Find where the given text appears and provide that cell's center as [x, y] coordinate. 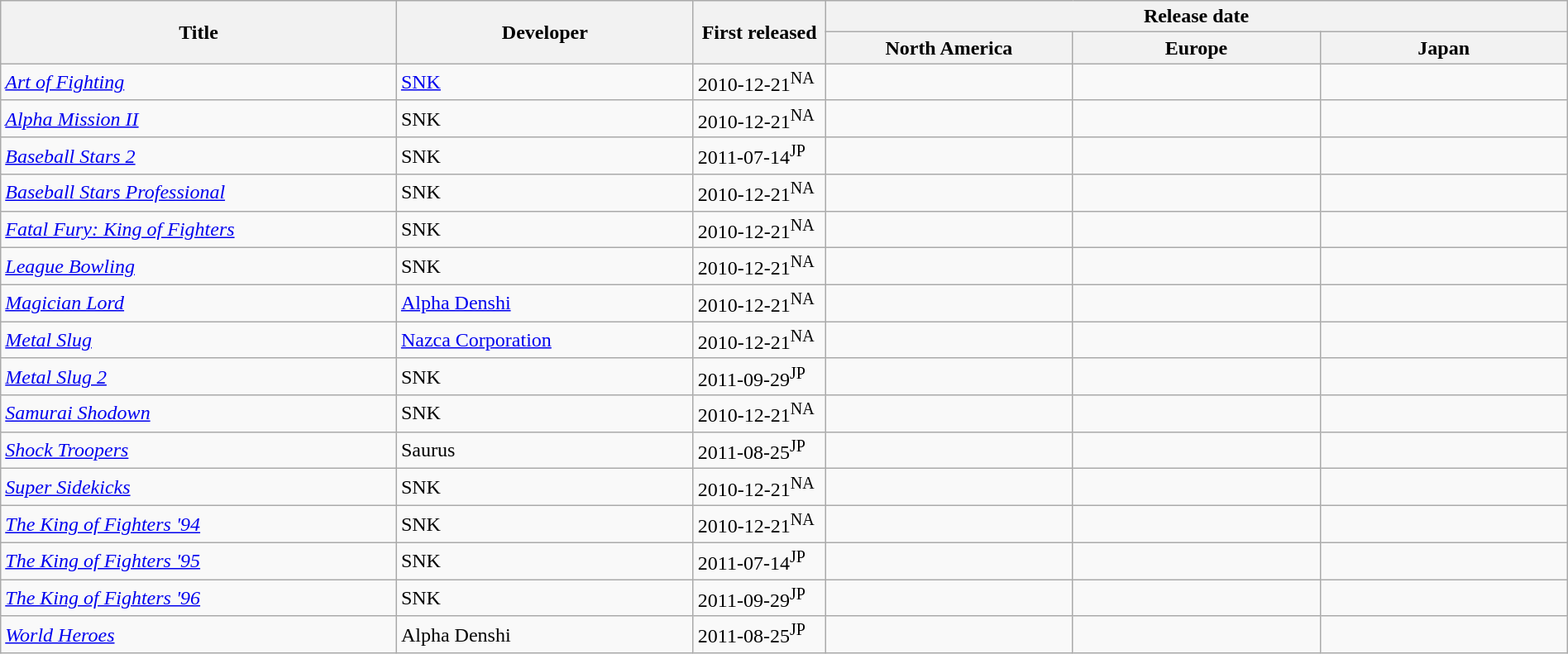
Fatal Fury: King of Fighters [198, 230]
World Heroes [198, 635]
The King of Fighters '95 [198, 561]
Baseball Stars 2 [198, 155]
Baseball Stars Professional [198, 193]
North America [949, 48]
The King of Fighters '94 [198, 524]
Developer [544, 32]
Metal Slug 2 [198, 377]
Super Sidekicks [198, 488]
Release date [1196, 17]
Shock Troopers [198, 450]
First released [759, 32]
League Bowling [198, 266]
Metal Slug [198, 341]
Saurus [544, 450]
Alpha Mission II [198, 119]
The King of Fighters '96 [198, 599]
Europe [1196, 48]
Japan [1444, 48]
Samurai Shodown [198, 413]
Art of Fighting [198, 83]
Title [198, 32]
Nazca Corporation [544, 341]
Magician Lord [198, 303]
